Return (X, Y) of the center of cell containing provided text 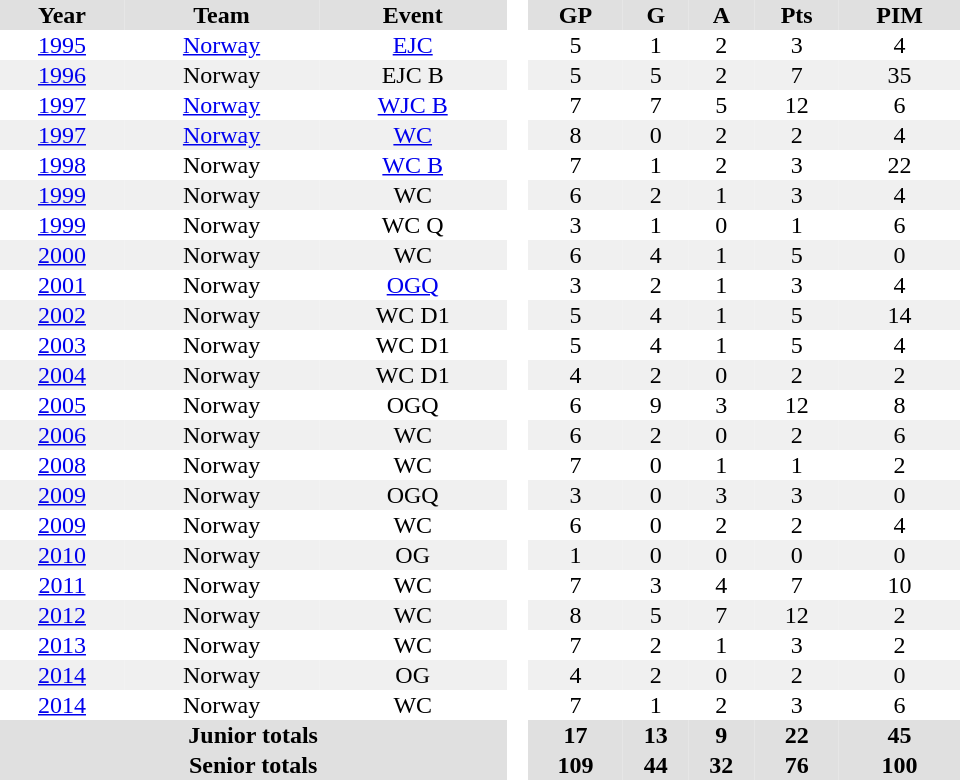
EJC B (412, 75)
2001 (62, 285)
100 (900, 765)
2008 (62, 465)
Team (222, 15)
17 (576, 735)
2011 (62, 585)
WC B (412, 165)
Pts (796, 15)
10 (900, 585)
109 (576, 765)
44 (656, 765)
32 (722, 765)
2000 (62, 255)
2004 (62, 375)
14 (900, 315)
WJC B (412, 105)
2002 (62, 315)
45 (900, 735)
Junior totals (253, 735)
Year (62, 15)
2006 (62, 435)
A (722, 15)
1998 (62, 165)
Event (412, 15)
PIM (900, 15)
35 (900, 75)
1996 (62, 75)
2010 (62, 555)
2013 (62, 645)
1995 (62, 45)
2005 (62, 405)
13 (656, 735)
EJC (412, 45)
Senior totals (253, 765)
GP (576, 15)
2012 (62, 615)
2003 (62, 345)
G (656, 15)
76 (796, 765)
WC Q (412, 225)
